Output the [X, Y] coordinate of the center of the cell containing the given text.  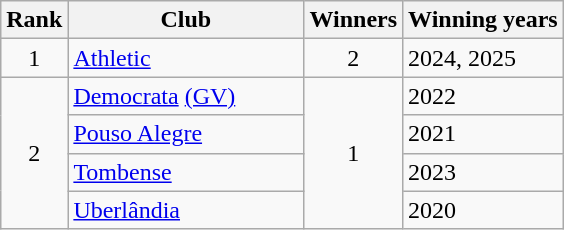
Club [186, 20]
Winners [354, 20]
2020 [484, 210]
2024, 2025 [484, 58]
Winning years [484, 20]
2023 [484, 172]
2021 [484, 134]
Democrata (GV) [186, 96]
Uberlândia [186, 210]
2022 [484, 96]
Pouso Alegre [186, 134]
Athletic [186, 58]
Tombense [186, 172]
Rank [34, 20]
